Scan for the cell matching the given text and deliver its (X, Y) coordinate at center. 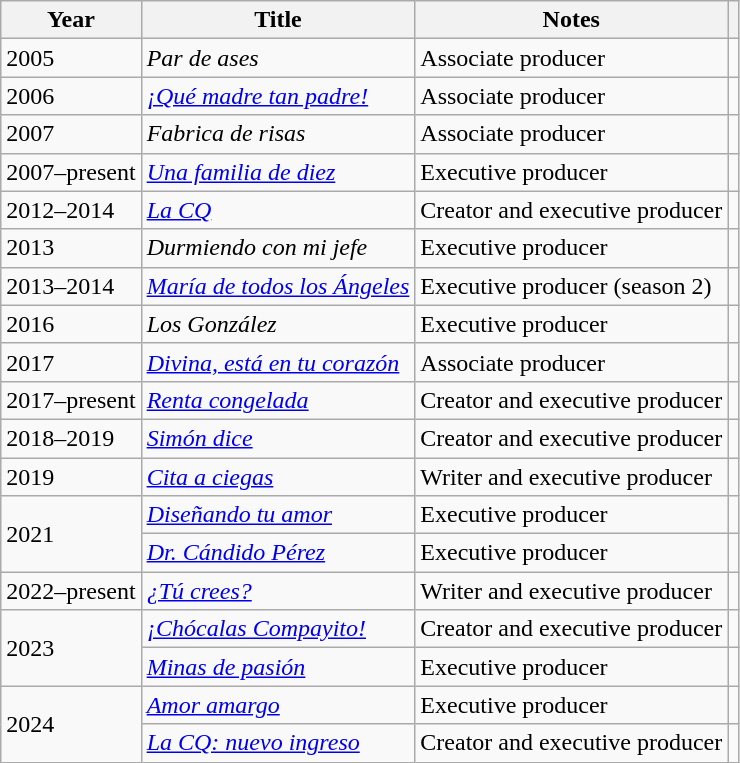
Renta congelada (278, 400)
2017–present (71, 400)
Title (278, 20)
2017 (71, 362)
¿Tú crees? (278, 591)
Divina, está en tu corazón (278, 362)
Amor amargo (278, 705)
2022–present (71, 591)
2013–2014 (71, 286)
2006 (71, 96)
2021 (71, 534)
2007 (71, 134)
Simón dice (278, 438)
2019 (71, 477)
2013 (71, 248)
Una familia de diez (278, 172)
Durmiendo con mi jefe (278, 248)
2005 (71, 58)
2023 (71, 648)
Year (71, 20)
Notes (572, 20)
¡Chócalas Compayito! (278, 629)
Cita a ciegas (278, 477)
2012–2014 (71, 210)
La CQ (278, 210)
2007–present (71, 172)
2018–2019 (71, 438)
Los González (278, 324)
La CQ: nuevo ingreso (278, 743)
Fabrica de risas (278, 134)
¡Qué madre tan padre! (278, 96)
Dr. Cándido Pérez (278, 553)
Executive producer (season 2) (572, 286)
2024 (71, 724)
Par de ases (278, 58)
María de todos los Ángeles (278, 286)
Diseñando tu amor (278, 515)
Minas de pasión (278, 667)
2016 (71, 324)
